Search for the cell housing the specified text and yield its (x, y) center coordinate. 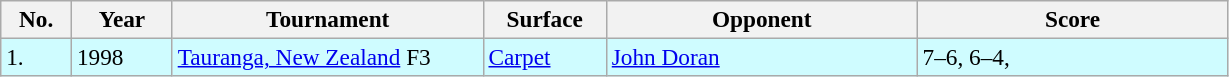
7–6, 6–4, (1072, 57)
Score (1072, 19)
Year (122, 19)
No. (36, 19)
1. (36, 57)
Tauranga, New Zealand F3 (328, 57)
Carpet (544, 57)
1998 (122, 57)
Surface (544, 19)
Opponent (762, 19)
John Doran (762, 57)
Tournament (328, 19)
